Capture the cell that displays the provided text and extract its [x, y] central coordinate. 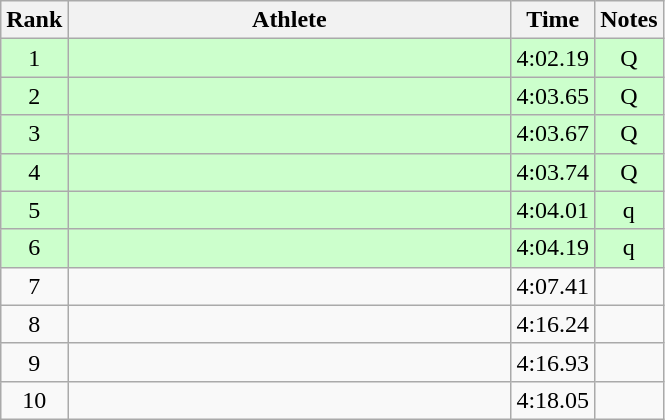
4:02.19 [553, 58]
10 [34, 400]
6 [34, 248]
2 [34, 96]
4:04.19 [553, 248]
8 [34, 324]
7 [34, 286]
5 [34, 210]
4:18.05 [553, 400]
4:03.65 [553, 96]
4:16.24 [553, 324]
4:03.67 [553, 134]
Time [553, 20]
Athlete [290, 20]
1 [34, 58]
4:03.74 [553, 172]
4 [34, 172]
3 [34, 134]
Notes [629, 20]
Rank [34, 20]
9 [34, 362]
4:16.93 [553, 362]
4:04.01 [553, 210]
4:07.41 [553, 286]
